Output the (x, y) coordinate of the center of the cell containing the given text.  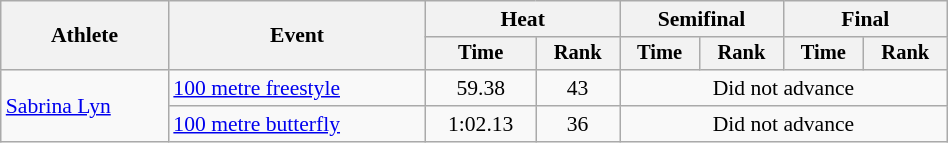
Event (296, 36)
Sabrina Lyn (85, 106)
Heat (523, 19)
Final (865, 19)
100 metre butterfly (296, 124)
Semifinal (702, 19)
1:02.13 (481, 124)
100 metre freestyle (296, 88)
36 (578, 124)
59.38 (481, 88)
43 (578, 88)
Athlete (85, 36)
